Extract the [x, y] coordinate from the center of the cell holding the provided text.  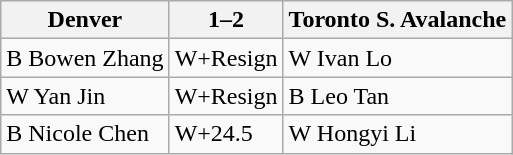
W Ivan Lo [398, 58]
B Leo Tan [398, 96]
B Bowen Zhang [85, 58]
1–2 [226, 20]
W Hongyi Li [398, 134]
W+24.5 [226, 134]
Denver [85, 20]
W Yan Jin [85, 96]
Toronto S. Avalanche [398, 20]
B Nicole Chen [85, 134]
